From the cell containing the given text, extract its center point as (X, Y) coordinate. 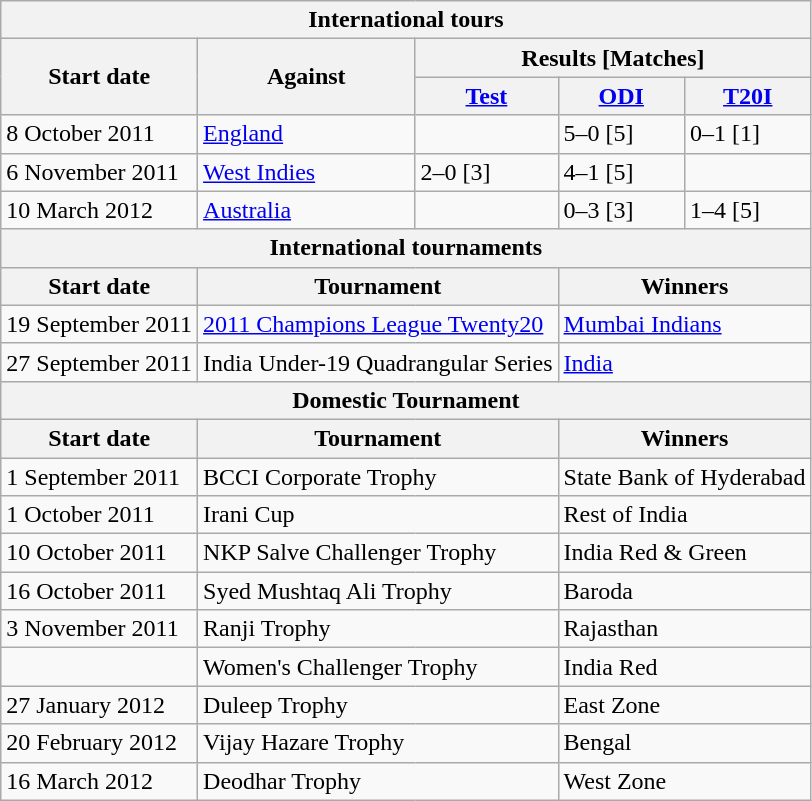
1 October 2011 (100, 515)
West Zone (684, 781)
Rajasthan (684, 629)
Mumbai Indians (684, 324)
4–1 [5] (621, 172)
1 September 2011 (100, 477)
Duleep Trophy (378, 705)
India Under-19 Quadrangular Series (378, 362)
Syed Mushtaq Ali Trophy (378, 591)
Vijay Hazare Trophy (378, 743)
BCCI Corporate Trophy (378, 477)
England (306, 134)
5–0 [5] (621, 134)
Against (306, 77)
NKP Salve Challenger Trophy (378, 553)
Ranji Trophy (378, 629)
19 September 2011 (100, 324)
State Bank of Hyderabad (684, 477)
16 October 2011 (100, 591)
Baroda (684, 591)
2–0 [3] (486, 172)
2011 Champions League Twenty20 (378, 324)
Irani Cup (378, 515)
0–1 [1] (748, 134)
0–3 [3] (621, 210)
10 March 2012 (100, 210)
Women's Challenger Trophy (378, 667)
International tours (406, 20)
3 November 2011 (100, 629)
India Red & Green (684, 553)
India (684, 362)
1–4 [5] (748, 210)
Australia (306, 210)
Domestic Tournament (406, 400)
16 March 2012 (100, 781)
8 October 2011 (100, 134)
27 January 2012 (100, 705)
Bengal (684, 743)
Deodhar Trophy (378, 781)
East Zone (684, 705)
20 February 2012 (100, 743)
ODI (621, 96)
10 October 2011 (100, 553)
T20I (748, 96)
Rest of India (684, 515)
West Indies (306, 172)
Test (486, 96)
6 November 2011 (100, 172)
27 September 2011 (100, 362)
India Red (684, 667)
Results [Matches] (613, 58)
International tournaments (406, 248)
